Locate the cell with the specified text and output its [X, Y] center coordinate. 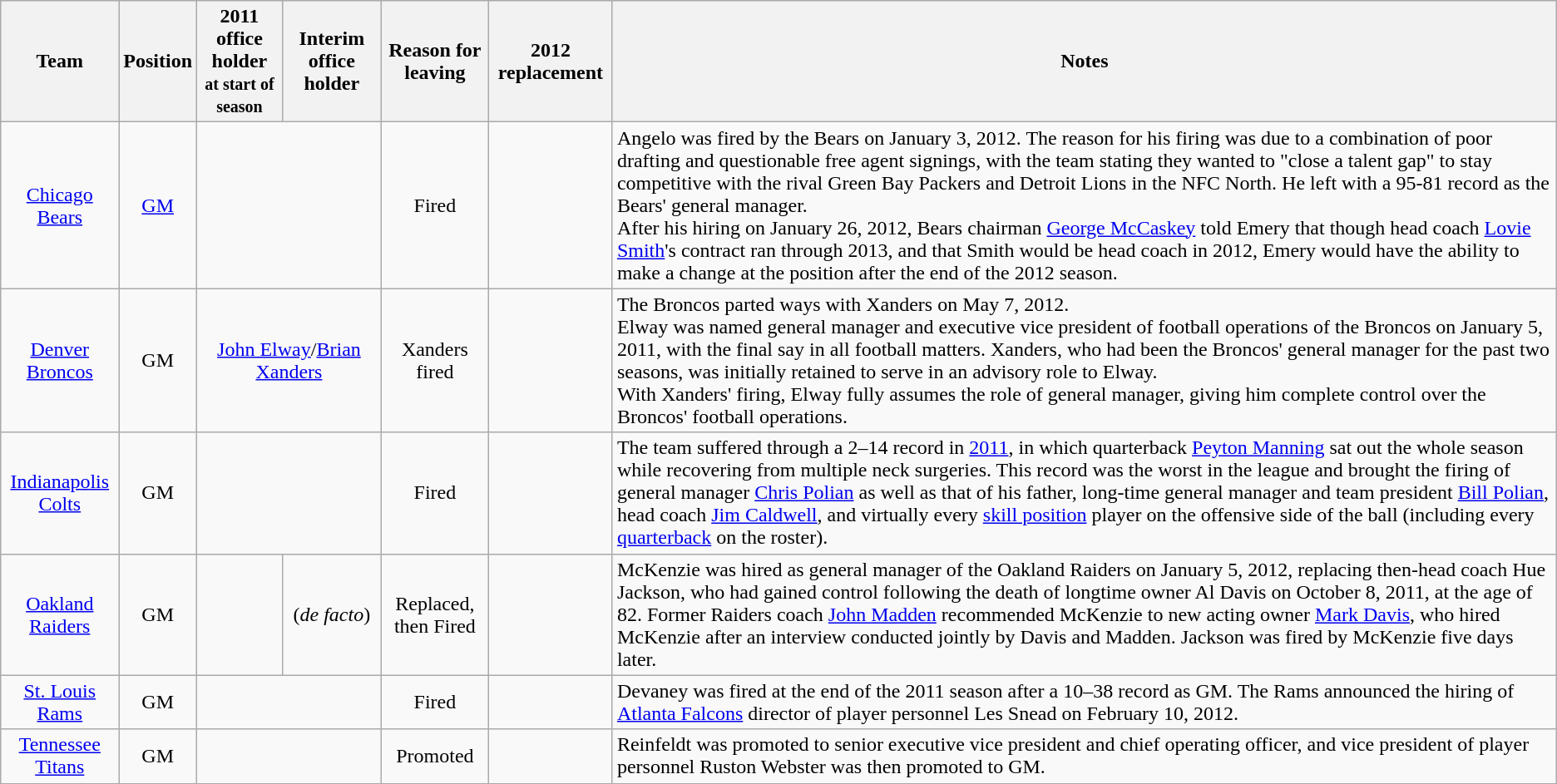
2011 office holderat start of season [240, 62]
Indianapolis Colts [60, 493]
Tennessee Titans [60, 757]
Xanders fired [434, 361]
Interim office holder [331, 62]
Chicago Bears [60, 205]
Team [60, 62]
Replaced, then Fired [434, 614]
Notes [1085, 62]
2012 replacement [551, 62]
John Elway/Brian Xanders [289, 361]
St. Louis Rams [60, 702]
Reason for leaving [434, 62]
Position [158, 62]
Denver Broncos [60, 361]
Promoted [434, 757]
Oakland Raiders [60, 614]
(de facto) [331, 614]
